Capture the cell that displays the provided text and extract its (x, y) central coordinate. 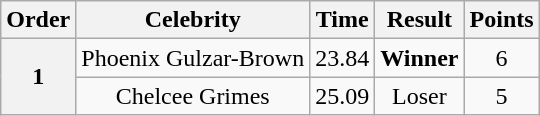
25.09 (342, 96)
6 (502, 58)
1 (38, 77)
5 (502, 96)
Chelcee Grimes (193, 96)
Celebrity (193, 20)
Result (420, 20)
Time (342, 20)
23.84 (342, 58)
Points (502, 20)
Winner (420, 58)
Phoenix Gulzar-Brown (193, 58)
Order (38, 20)
Loser (420, 96)
